Capture the cell that displays the provided text and extract its [X, Y] central coordinate. 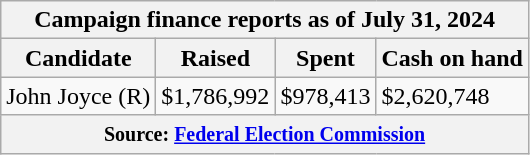
Raised [216, 58]
$2,620,748 [452, 96]
Source: Federal Election Commission [265, 134]
Campaign finance reports as of July 31, 2024 [265, 20]
Candidate [78, 58]
Cash on hand [452, 58]
$978,413 [326, 96]
John Joyce (R) [78, 96]
Spent [326, 58]
$1,786,992 [216, 96]
